Return [x, y] of the center of cell containing provided text 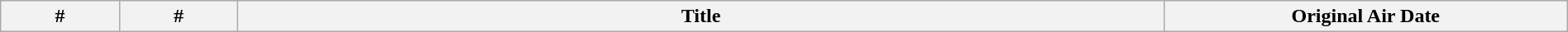
Original Air Date [1365, 16]
Title [701, 16]
